Scan for the cell matching the given text and deliver its (x, y) coordinate at center. 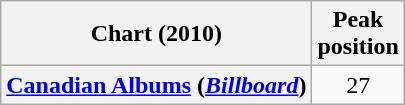
27 (358, 85)
Canadian Albums (Billboard) (156, 85)
Peakposition (358, 34)
Chart (2010) (156, 34)
